Locate the cell with the specified text and output its [X, Y] center coordinate. 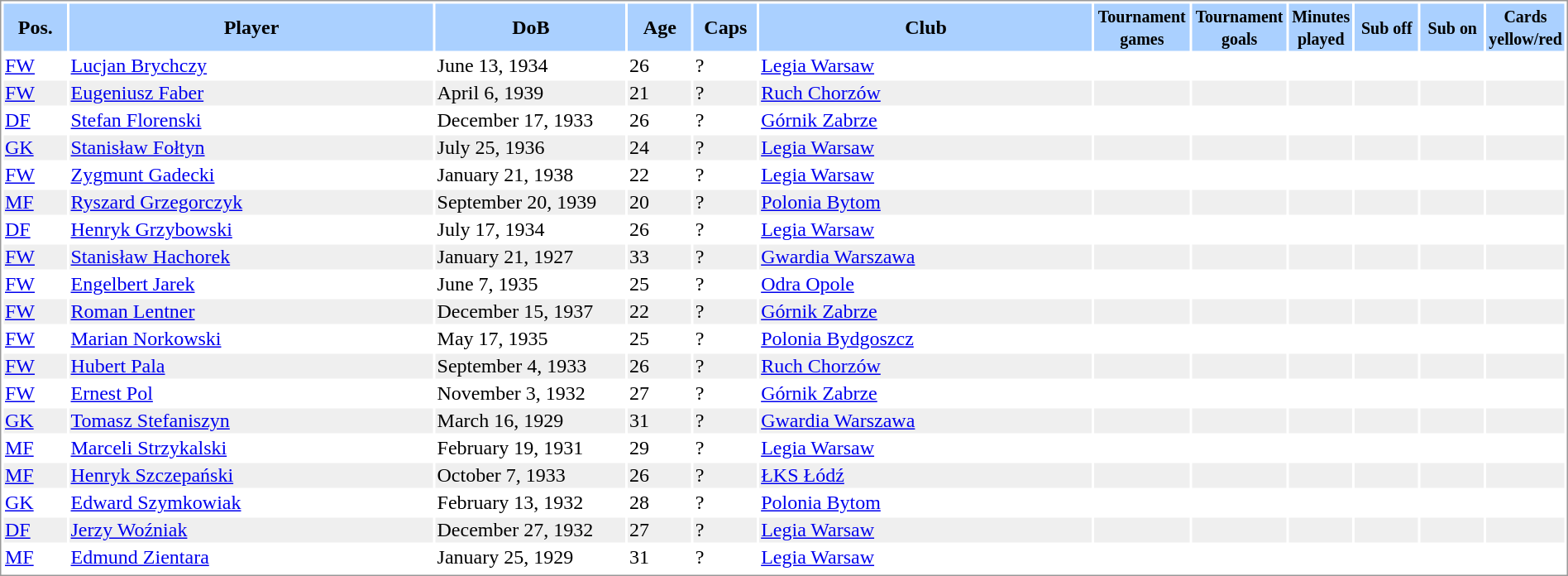
May 17, 1935 [531, 338]
ŁKS Łódź [926, 476]
Stefan Florenski [251, 120]
November 3, 1932 [531, 393]
Sub on [1452, 26]
Pos. [35, 26]
March 16, 1929 [531, 421]
July 25, 1936 [531, 148]
Stanisław Hachorek [251, 257]
April 6, 1939 [531, 94]
21 [660, 94]
Marceli Strzykalski [251, 448]
Hubert Pala [251, 367]
September 20, 1939 [531, 203]
June 13, 1934 [531, 65]
28 [660, 502]
24 [660, 148]
Odra Opole [926, 284]
January 21, 1938 [531, 175]
July 17, 1934 [531, 229]
33 [660, 257]
December 17, 1933 [531, 120]
September 4, 1933 [531, 367]
Cardsyellow/red [1526, 26]
Tournamentgoals [1239, 26]
29 [660, 448]
January 25, 1929 [531, 557]
Polonia Bydgoszcz [926, 338]
December 15, 1937 [531, 312]
Eugeniusz Faber [251, 94]
DoB [531, 26]
February 19, 1931 [531, 448]
January 21, 1927 [531, 257]
December 27, 1932 [531, 530]
Sub off [1386, 26]
Minutesplayed [1322, 26]
Stanisław Fołtyn [251, 148]
Tomasz Stefaniszyn [251, 421]
October 7, 1933 [531, 476]
Caps [726, 26]
Marian Norkowski [251, 338]
Henryk Grzybowski [251, 229]
Henryk Szczepański [251, 476]
Engelbert Jarek [251, 284]
Lucjan Brychczy [251, 65]
Edward Szymkowiak [251, 502]
Tournamentgames [1141, 26]
Player [251, 26]
Zygmunt Gadecki [251, 175]
Roman Lentner [251, 312]
Edmund Zientara [251, 557]
Jerzy Woźniak [251, 530]
Ernest Pol [251, 393]
Ryszard Grzegorczyk [251, 203]
June 7, 1935 [531, 284]
Age [660, 26]
February 13, 1932 [531, 502]
Club [926, 26]
20 [660, 203]
